Output the (x, y) coordinate of the center of the cell containing the given text.  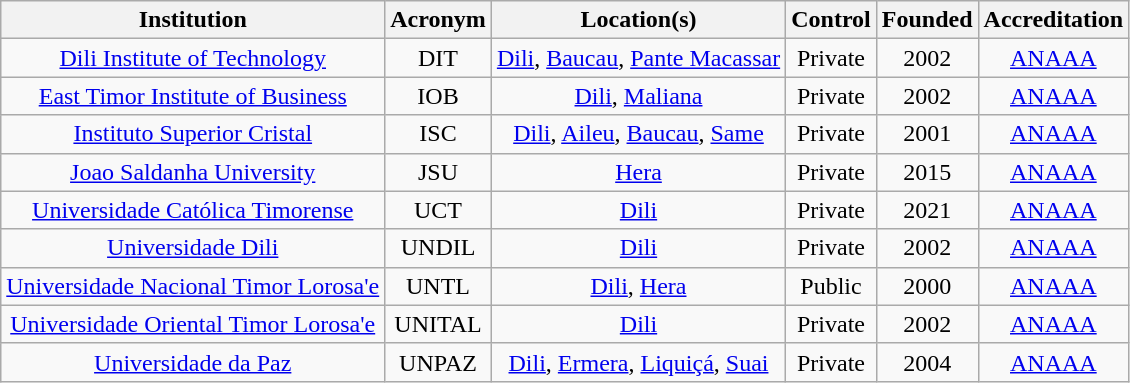
Universidade da Paz (193, 362)
Instituto Superior Cristal (193, 134)
2015 (927, 172)
Hera (638, 172)
Universidade Católica Timorense (193, 210)
Institution (193, 20)
Universidade Oriental Timor Lorosa'e (193, 324)
DIT (438, 58)
Founded (927, 20)
UCT (438, 210)
ISC (438, 134)
2021 (927, 210)
2000 (927, 286)
Universidade Dili (193, 248)
Dili, Ermera, Liquiçá, Suai (638, 362)
IOB (438, 96)
UNITAL (438, 324)
Dili, Hera (638, 286)
UNPAZ (438, 362)
Acronym (438, 20)
UNTL (438, 286)
Location(s) (638, 20)
2001 (927, 134)
Public (832, 286)
Dili, Baucau, Pante Macassar (638, 58)
Control (832, 20)
Universidade Nacional Timor Lorosa'e (193, 286)
2004 (927, 362)
East Timor Institute of Business (193, 96)
UNDIL (438, 248)
Dili Institute of Technology (193, 58)
Accreditation (1054, 20)
Dili, Maliana (638, 96)
Joao Saldanha University (193, 172)
Dili, Aileu, Baucau, Same (638, 134)
JSU (438, 172)
